Pinpoint the cell where the given text exists, returning its [x, y] midpoint coordinate. 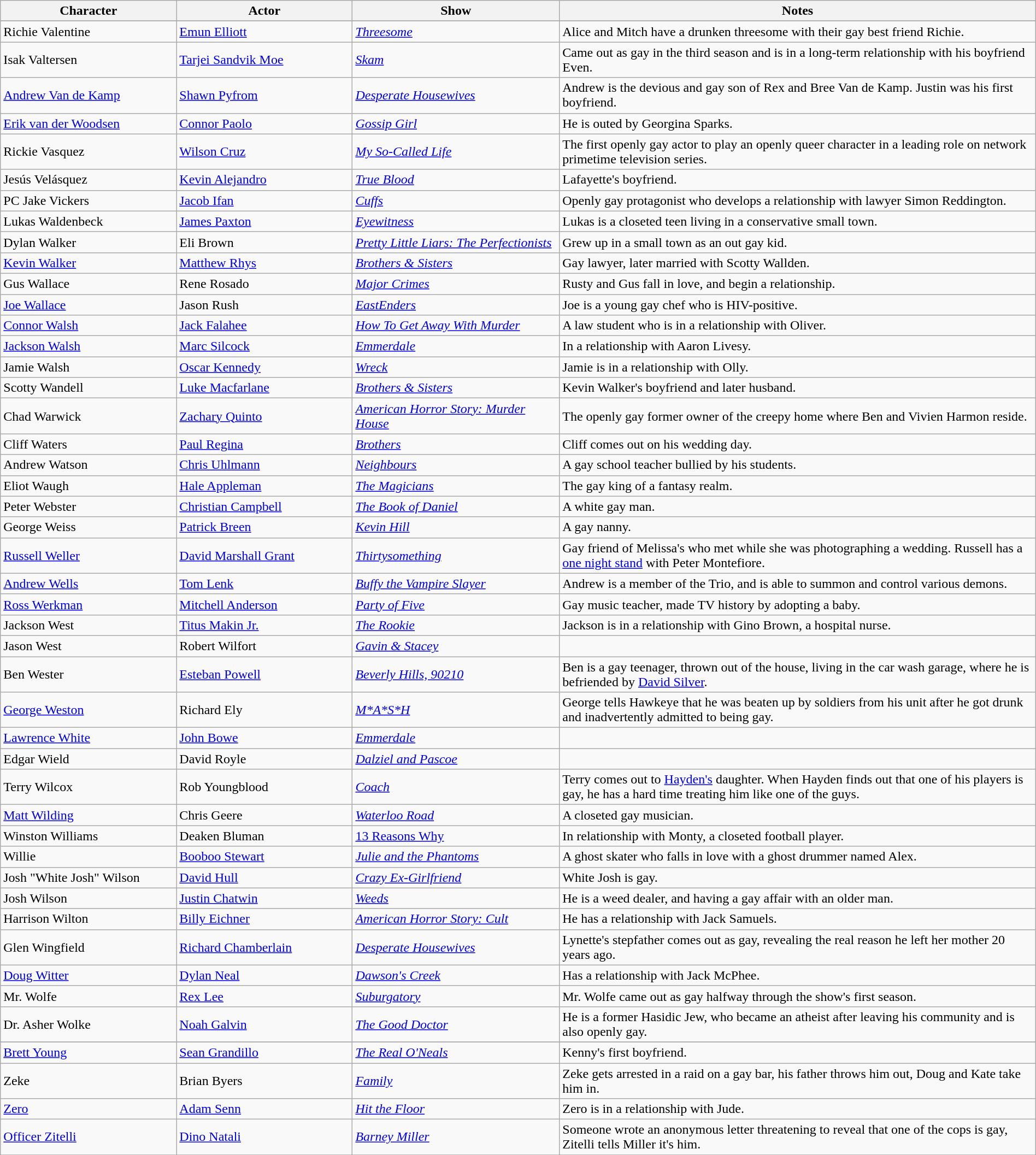
David Marshall Grant [264, 555]
Marc Silcock [264, 346]
Gay music teacher, made TV history by adopting a baby. [798, 604]
Hale Appleman [264, 486]
Eliot Waugh [89, 486]
Neighbours [456, 465]
Adam Senn [264, 1109]
Eyewitness [456, 221]
Rickie Vasquez [89, 152]
Tarjei Sandvik Moe [264, 60]
Lukas is a closeted teen living in a conservative small town. [798, 221]
Zeke gets arrested in a raid on a gay bar, his father throws him out, Doug and Kate take him in. [798, 1081]
Barney Miller [456, 1138]
Mitchell Anderson [264, 604]
Wilson Cruz [264, 152]
Crazy Ex-Girlfriend [456, 877]
Actor [264, 11]
Terry Wilcox [89, 787]
Jason Rush [264, 304]
M*A*S*H [456, 710]
James Paxton [264, 221]
Deaken Bluman [264, 836]
Gay friend of Melissa's who met while she was photographing a wedding. Russell has a one night stand with Peter Montefiore. [798, 555]
Show [456, 11]
Winston Williams [89, 836]
American Horror Story: Cult [456, 919]
Lukas Waldenbeck [89, 221]
Gossip Girl [456, 123]
Richard Chamberlain [264, 947]
White Josh is gay. [798, 877]
Jamie is in a relationship with Olly. [798, 367]
Kevin Walker's boyfriend and later husband. [798, 388]
Skam [456, 60]
Cuffs [456, 201]
American Horror Story: Murder House [456, 416]
Noah Galvin [264, 1024]
Hit the Floor [456, 1109]
Zero is in a relationship with Jude. [798, 1109]
Party of Five [456, 604]
Peter Webster [89, 506]
Shawn Pyfrom [264, 95]
Buffy the Vampire Slayer [456, 584]
Brett Young [89, 1052]
Dino Natali [264, 1138]
Chad Warwick [89, 416]
Gavin & Stacey [456, 646]
Andrew Wells [89, 584]
A closeted gay musician. [798, 815]
He is a former Hasidic Jew, who became an atheist after leaving his community and is also openly gay. [798, 1024]
George Weston [89, 710]
A white gay man. [798, 506]
Gay lawyer, later married with Scotty Wallden. [798, 263]
Cliff Waters [89, 444]
Jackson West [89, 625]
A law student who is in a relationship with Oliver. [798, 326]
Brian Byers [264, 1081]
George tells Hawkeye that he was beaten up by soldiers from his unit after he got drunk and inadvertently admitted to being gay. [798, 710]
David Royle [264, 759]
Sean Grandillo [264, 1052]
He is outed by Georgina Sparks. [798, 123]
13 Reasons Why [456, 836]
Connor Walsh [89, 326]
My So-Called Life [456, 152]
Russell Weller [89, 555]
Booboo Stewart [264, 857]
Kevin Hill [456, 527]
Rob Youngblood [264, 787]
Andrew Van de Kamp [89, 95]
Kevin Walker [89, 263]
Joe Wallace [89, 304]
Christian Campbell [264, 506]
Wreck [456, 367]
Notes [798, 11]
Julie and the Phantoms [456, 857]
Oscar Kennedy [264, 367]
Andrew is the devious and gay son of Rex and Bree Van de Kamp. Justin was his first boyfriend. [798, 95]
David Hull [264, 877]
Threesome [456, 32]
Grew up in a small town as an out gay kid. [798, 242]
Ross Werkman [89, 604]
Erik van der Woodsen [89, 123]
Suburgatory [456, 996]
Titus Makin Jr. [264, 625]
Doug Witter [89, 975]
Jesús Velásquez [89, 180]
Connor Paolo [264, 123]
The gay king of a fantasy realm. [798, 486]
Esteban Powell [264, 674]
Someone wrote an anonymous letter threatening to reveal that one of the cops is gay, Zitelli tells Miller it's him. [798, 1138]
Ben is a gay teenager, thrown out of the house, living in the car wash garage, where he is befriended by David Silver. [798, 674]
Pretty Little Liars: The Perfectionists [456, 242]
Richard Ely [264, 710]
How To Get Away With Murder [456, 326]
Rex Lee [264, 996]
A gay school teacher bullied by his students. [798, 465]
Willie [89, 857]
Luke Macfarlane [264, 388]
Beverly Hills, 90210 [456, 674]
George Weiss [89, 527]
Cliff comes out on his wedding day. [798, 444]
Tom Lenk [264, 584]
Billy Eichner [264, 919]
Isak Valtersen [89, 60]
Josh "White Josh" Wilson [89, 877]
Jamie Walsh [89, 367]
Andrew is a member of the Trio, and is able to summon and control various demons. [798, 584]
The Good Doctor [456, 1024]
Dylan Neal [264, 975]
Josh Wilson [89, 898]
Coach [456, 787]
Glen Wingfield [89, 947]
The Book of Daniel [456, 506]
Paul Regina [264, 444]
Dalziel and Pascoe [456, 759]
Lynette's stepfather comes out as gay, revealing the real reason he left her mother 20 years ago. [798, 947]
Jack Falahee [264, 326]
Ben Wester [89, 674]
Matt Wilding [89, 815]
Mr. Wolfe came out as gay halfway through the show's first season. [798, 996]
Waterloo Road [456, 815]
Eli Brown [264, 242]
Zeke [89, 1081]
Jackson Walsh [89, 346]
Weeds [456, 898]
Alice and Mitch have a drunken threesome with their gay best friend Richie. [798, 32]
Harrison Wilton [89, 919]
Kenny's first boyfriend. [798, 1052]
The openly gay former owner of the creepy home where Ben and Vivien Harmon reside. [798, 416]
Came out as gay in the third season and is in a long-term relationship with his boyfriend Even. [798, 60]
Zachary Quinto [264, 416]
Emun Elliott [264, 32]
Zero [89, 1109]
Patrick Breen [264, 527]
Family [456, 1081]
He has a relationship with Jack Samuels. [798, 919]
True Blood [456, 180]
The Magicians [456, 486]
A ghost skater who falls in love with a ghost drummer named Alex. [798, 857]
The Real O'Neals [456, 1052]
He is a weed dealer, and having a gay affair with an older man. [798, 898]
Matthew Rhys [264, 263]
Richie Valentine [89, 32]
PC Jake Vickers [89, 201]
Rusty and Gus fall in love, and begin a relationship. [798, 284]
Lawrence White [89, 738]
Edgar Wield [89, 759]
Thirtysomething [456, 555]
Jackson is in a relationship with Gino Brown, a hospital nurse. [798, 625]
Brothers [456, 444]
Dr. Asher Wolke [89, 1024]
John Bowe [264, 738]
In a relationship with Aaron Livesy. [798, 346]
Kevin Alejandro [264, 180]
Andrew Watson [89, 465]
Has a relationship with Jack McPhee. [798, 975]
Mr. Wolfe [89, 996]
Scotty Wandell [89, 388]
Openly gay protagonist who develops a relationship with lawyer Simon Reddington. [798, 201]
EastEnders [456, 304]
Dylan Walker [89, 242]
Dawson's Creek [456, 975]
Chris Geere [264, 815]
Chris Uhlmann [264, 465]
The first openly gay actor to play an openly queer character in a leading role on network primetime television series. [798, 152]
Character [89, 11]
In relationship with Monty, a closeted football player. [798, 836]
Robert Wilfort [264, 646]
Major Crimes [456, 284]
Lafayette's boyfriend. [798, 180]
The Rookie [456, 625]
Gus Wallace [89, 284]
A gay nanny. [798, 527]
Justin Chatwin [264, 898]
Jason West [89, 646]
Terry comes out to Hayden's daughter. When Hayden finds out that one of his players is gay, he has a hard time treating him like one of the guys. [798, 787]
Officer Zitelli [89, 1138]
Jacob Ifan [264, 201]
Joe is a young gay chef who is HIV-positive. [798, 304]
Rene Rosado [264, 284]
